Provide the (x, y) coordinate of the cell's center where the given text is located.  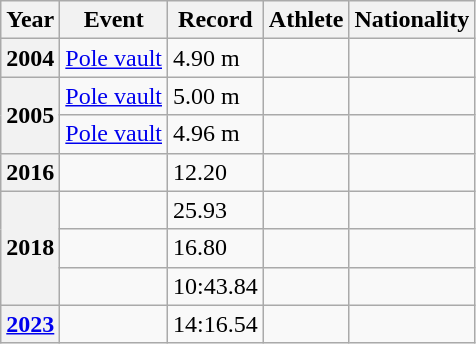
2018 (30, 248)
Year (30, 20)
10:43.84 (216, 286)
25.93 (216, 210)
5.00 m (216, 96)
2005 (30, 115)
2016 (30, 172)
16.80 (216, 248)
Nationality (412, 20)
Event (114, 20)
12.20 (216, 172)
2004 (30, 58)
4.96 m (216, 134)
14:16.54 (216, 324)
Athlete (306, 20)
4.90 m (216, 58)
2023 (30, 324)
Record (216, 20)
